Locate the cell with the specified text and output its (X, Y) center coordinate. 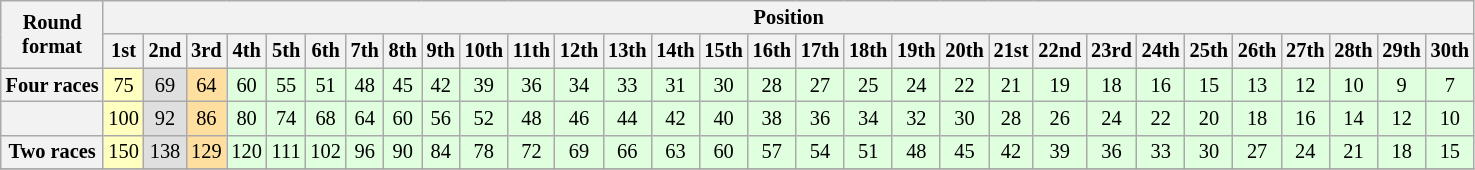
75 (123, 85)
25th (1209, 51)
11th (532, 51)
66 (627, 152)
5th (286, 51)
24th (1161, 51)
32 (916, 118)
57 (772, 152)
4th (246, 51)
3rd (206, 51)
14 (1353, 118)
63 (675, 152)
20th (964, 51)
27th (1305, 51)
54 (820, 152)
18th (868, 51)
31 (675, 85)
21st (1012, 51)
6th (325, 51)
23rd (1111, 51)
Four races (52, 85)
92 (166, 118)
13 (1257, 85)
19th (916, 51)
1st (123, 51)
10th (484, 51)
26th (1257, 51)
138 (166, 152)
102 (325, 152)
80 (246, 118)
Position (788, 17)
22nd (1060, 51)
120 (246, 152)
72 (532, 152)
Roundformat (52, 34)
2nd (166, 51)
96 (365, 152)
74 (286, 118)
44 (627, 118)
68 (325, 118)
15th (724, 51)
40 (724, 118)
38 (772, 118)
150 (123, 152)
111 (286, 152)
30th (1450, 51)
9th (441, 51)
129 (206, 152)
7th (365, 51)
100 (123, 118)
55 (286, 85)
26 (1060, 118)
20 (1209, 118)
78 (484, 152)
7 (1450, 85)
28th (1353, 51)
14th (675, 51)
17th (820, 51)
8th (403, 51)
84 (441, 152)
16th (772, 51)
56 (441, 118)
29th (1402, 51)
52 (484, 118)
25 (868, 85)
13th (627, 51)
86 (206, 118)
9 (1402, 85)
19 (1060, 85)
12th (579, 51)
46 (579, 118)
Two races (52, 152)
90 (403, 152)
